Search for the cell housing the specified text and yield its [x, y] center coordinate. 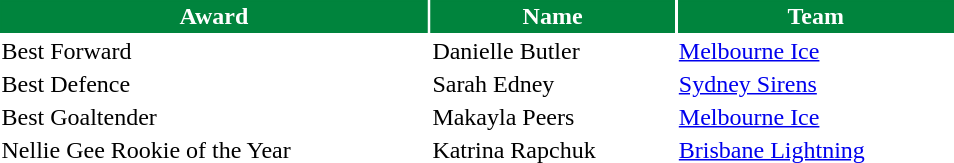
Best Goaltender [214, 117]
Award [214, 16]
Danielle Butler [552, 51]
Name [552, 16]
Best Defence [214, 84]
Sarah Edney [552, 84]
Sydney Sirens [816, 84]
Makayla Peers [552, 117]
Team [816, 16]
Best Forward [214, 51]
